Detect which cell encompasses the target text, then output its [x, y] center coordinate. 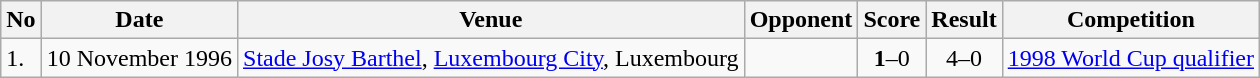
Opponent [801, 20]
4–0 [964, 58]
1. [21, 58]
Stade Josy Barthel, Luxembourg City, Luxembourg [492, 58]
1998 World Cup qualifier [1130, 58]
Date [139, 20]
10 November 1996 [139, 58]
1–0 [892, 58]
No [21, 20]
Score [892, 20]
Competition [1130, 20]
Result [964, 20]
Venue [492, 20]
